Pinpoint the cell where the given text exists, returning its [x, y] midpoint coordinate. 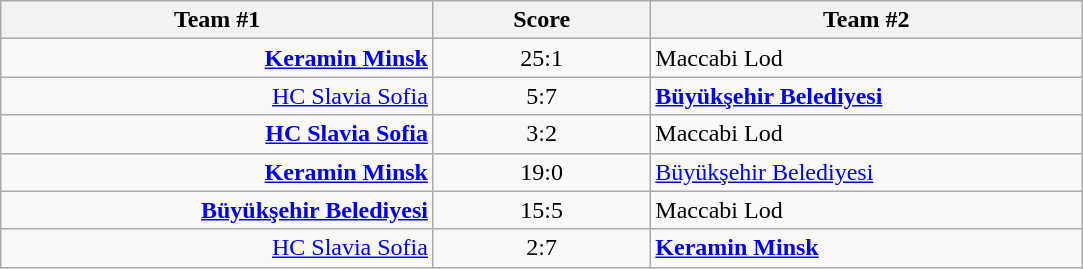
3:2 [541, 134]
5:7 [541, 96]
25:1 [541, 58]
Score [541, 20]
15:5 [541, 210]
Team #2 [866, 20]
19:0 [541, 172]
Team #1 [218, 20]
2:7 [541, 248]
